Output the (X, Y) coordinate of the center of the cell containing the given text.  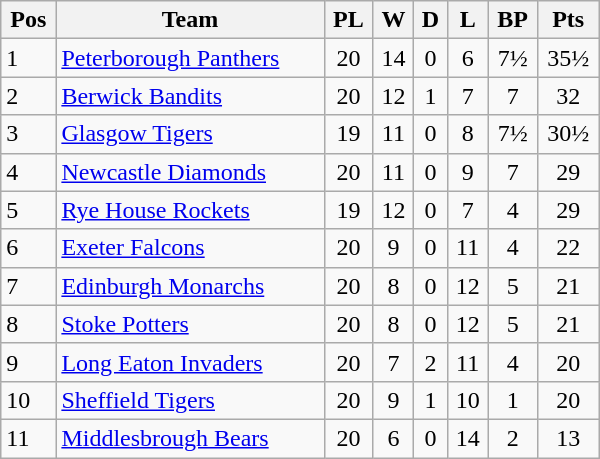
D (430, 20)
Rye House Rockets (190, 210)
Pos (28, 20)
32 (568, 96)
Team (190, 20)
PL (348, 20)
Exeter Falcons (190, 248)
Peterborough Panthers (190, 58)
BP (512, 20)
3 (28, 134)
22 (568, 248)
Newcastle Diamonds (190, 172)
W (394, 20)
30½ (568, 134)
Glasgow Tigers (190, 134)
Stoke Potters (190, 324)
Edinburgh Monarchs (190, 286)
13 (568, 438)
Pts (568, 20)
L (468, 20)
Berwick Bandits (190, 96)
Middlesbrough Bears (190, 438)
Long Eaton Invaders (190, 362)
Sheffield Tigers (190, 400)
35½ (568, 58)
